Search for the cell housing the specified text and yield its [X, Y] center coordinate. 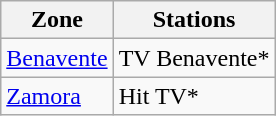
Hit TV* [194, 96]
Stations [194, 20]
Zone [57, 20]
Zamora [57, 96]
TV Benavente* [194, 58]
Benavente [57, 58]
